Extract the (x, y) coordinate from the center of the cell holding the provided text.  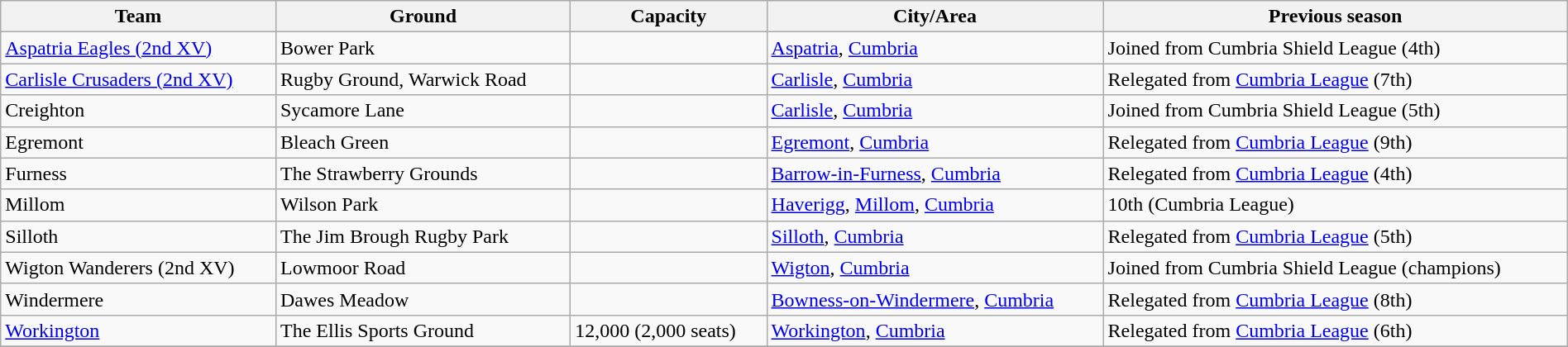
Aspatria Eagles (2nd XV) (139, 48)
Relegated from Cumbria League (9th) (1335, 142)
Relegated from Cumbria League (4th) (1335, 173)
Team (139, 17)
Joined from Cumbria Shield League (4th) (1335, 48)
Capacity (668, 17)
Egremont, Cumbria (935, 142)
Relegated from Cumbria League (6th) (1335, 330)
Previous season (1335, 17)
10th (Cumbria League) (1335, 205)
Wilson Park (423, 205)
Furness (139, 173)
Bowness-on-Windermere, Cumbria (935, 299)
Wigton, Cumbria (935, 268)
Millom (139, 205)
Dawes Meadow (423, 299)
Carlisle Crusaders (2nd XV) (139, 79)
Joined from Cumbria Shield League (champions) (1335, 268)
Relegated from Cumbria League (7th) (1335, 79)
Ground (423, 17)
Silloth, Cumbria (935, 236)
Sycamore Lane (423, 111)
Bleach Green (423, 142)
Bower Park (423, 48)
Workington (139, 330)
Barrow-in-Furness, Cumbria (935, 173)
12,000 (2,000 seats) (668, 330)
Egremont (139, 142)
Rugby Ground, Warwick Road (423, 79)
Relegated from Cumbria League (5th) (1335, 236)
The Jim Brough Rugby Park (423, 236)
The Strawberry Grounds (423, 173)
Lowmoor Road (423, 268)
Wigton Wanderers (2nd XV) (139, 268)
Haverigg, Millom, Cumbria (935, 205)
Relegated from Cumbria League (8th) (1335, 299)
Windermere (139, 299)
The Ellis Sports Ground (423, 330)
Silloth (139, 236)
Creighton (139, 111)
Joined from Cumbria Shield League (5th) (1335, 111)
Workington, Cumbria (935, 330)
City/Area (935, 17)
Aspatria, Cumbria (935, 48)
